Find where the given text appears and provide that cell's center as (X, Y) coordinate. 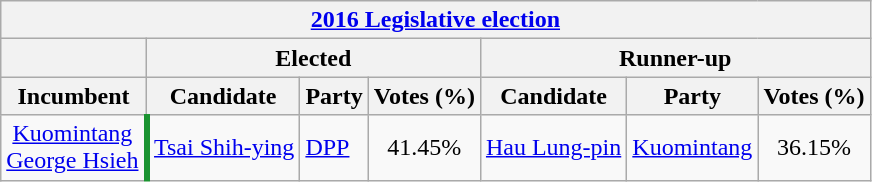
Runner-up (675, 58)
Tsai Shih-ying (223, 148)
36.15% (814, 148)
DPP (334, 148)
Elected (313, 58)
Kuomintang (692, 148)
2016 Legislative election (436, 20)
Incumbent (74, 96)
41.45% (424, 148)
KuomintangGeorge Hsieh (74, 148)
Hau Lung-pin (553, 148)
